Locate the cell with the specified text and output its [X, Y] center coordinate. 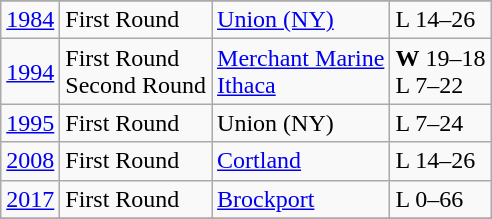
1984 [30, 20]
1994 [30, 72]
W 19–18L 7–22 [440, 72]
2017 [30, 199]
2008 [30, 161]
Brockport [301, 199]
L 7–24 [440, 123]
First RoundSecond Round [136, 72]
Cortland [301, 161]
1995 [30, 123]
L 0–66 [440, 199]
Merchant MarineIthaca [301, 72]
